Pinpoint the cell where the given text exists, returning its [X, Y] midpoint coordinate. 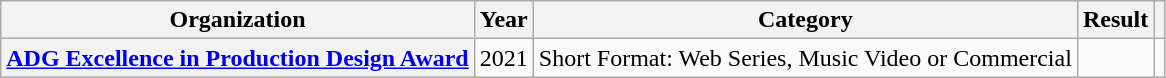
ADG Excellence in Production Design Award [238, 58]
Short Format: Web Series, Music Video or Commercial [805, 58]
Category [805, 20]
Organization [238, 20]
Result [1115, 20]
Year [504, 20]
2021 [504, 58]
